From the cell containing the given text, extract its center point as [X, Y] coordinate. 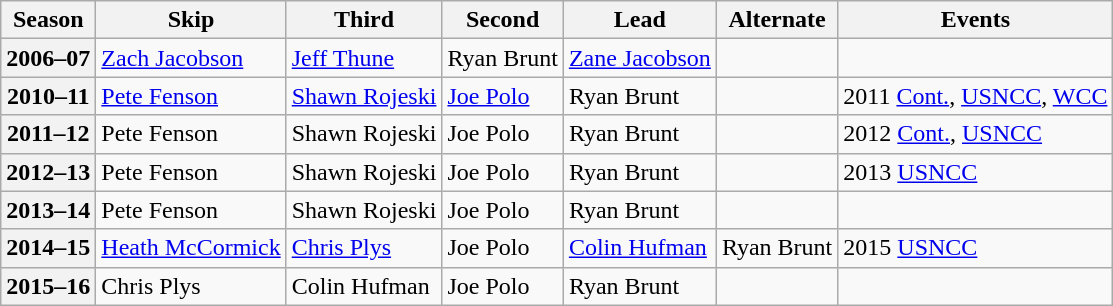
Zach Jacobson [191, 58]
Lead [640, 20]
Skip [191, 20]
2011 Cont., USNCC, WCC [976, 96]
2015–16 [48, 286]
2012–13 [48, 172]
2014–15 [48, 248]
2012 Cont., USNCC [976, 134]
Heath McCormick [191, 248]
Jeff Thune [364, 58]
Zane Jacobson [640, 58]
Events [976, 20]
Alternate [776, 20]
2011–12 [48, 134]
2015 USNCC [976, 248]
2006–07 [48, 58]
2013 USNCC [976, 172]
Third [364, 20]
2010–11 [48, 96]
Second [502, 20]
Season [48, 20]
2013–14 [48, 210]
